For the text-containing cell, return its midpoint in [x, y] coordinate format. 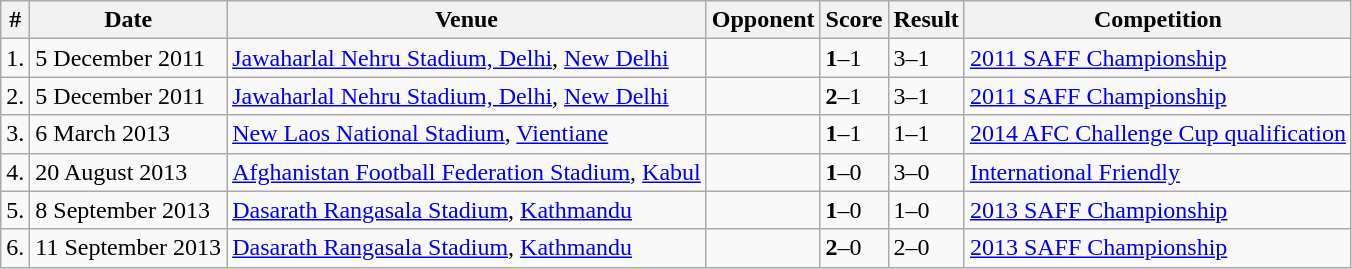
3–0 [926, 172]
11 September 2013 [128, 248]
International Friendly [1158, 172]
# [16, 20]
2. [16, 96]
Score [854, 20]
6 March 2013 [128, 134]
2–1 [854, 96]
5. [16, 210]
Result [926, 20]
8 September 2013 [128, 210]
New Laos National Stadium, Vientiane [467, 134]
Afghanistan Football Federation Stadium, Kabul [467, 172]
20 August 2013 [128, 172]
Venue [467, 20]
4. [16, 172]
6. [16, 248]
Opponent [763, 20]
Date [128, 20]
1. [16, 58]
Competition [1158, 20]
2014 AFC Challenge Cup qualification [1158, 134]
3. [16, 134]
